Detect which cell encompasses the target text, then output its [x, y] center coordinate. 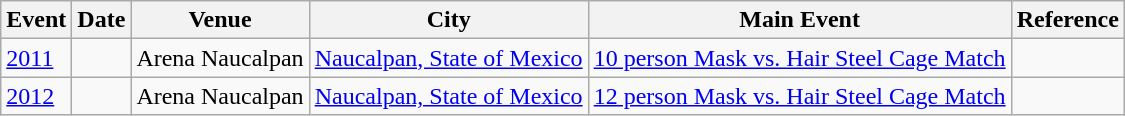
Main Event [800, 20]
City [448, 20]
Venue [220, 20]
10 person Mask vs. Hair Steel Cage Match [800, 58]
12 person Mask vs. Hair Steel Cage Match [800, 96]
2011 [36, 58]
Date [102, 20]
Reference [1068, 20]
2012 [36, 96]
Event [36, 20]
